For the text-containing cell, return its midpoint in (x, y) coordinate format. 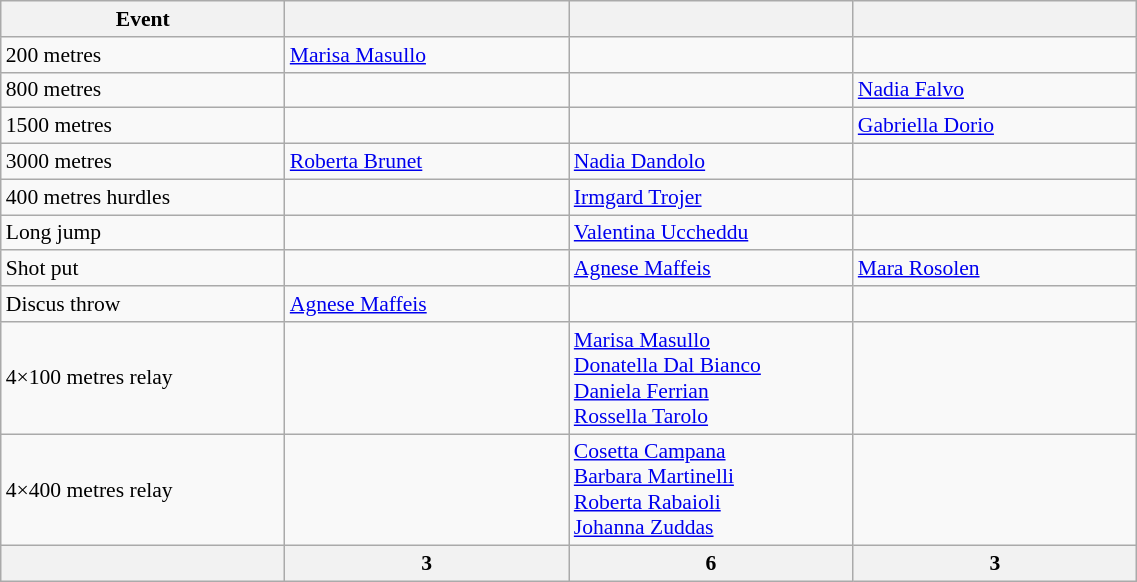
3000 metres (143, 162)
Irmgard Trojer (711, 197)
Marisa MasulloDonatella Dal BiancoDaniela FerrianRossella Tarolo (711, 378)
Roberta Brunet (427, 162)
Marisa Masullo (427, 55)
Nadia Falvo (995, 90)
200 metres (143, 55)
Long jump (143, 233)
6 (711, 564)
Gabriella Dorio (995, 126)
Mara Rosolen (995, 269)
4×400 metres relay (143, 490)
Cosetta CampanaBarbara MartinelliRoberta RabaioliJohanna Zuddas (711, 490)
4×100 metres relay (143, 378)
1500 metres (143, 126)
800 metres (143, 90)
Valentina Uccheddu (711, 233)
Shot put (143, 269)
Event (143, 19)
400 metres hurdles (143, 197)
Discus throw (143, 304)
Nadia Dandolo (711, 162)
